Determine the (X, Y) coordinate at the center of the cell enclosing the given text.  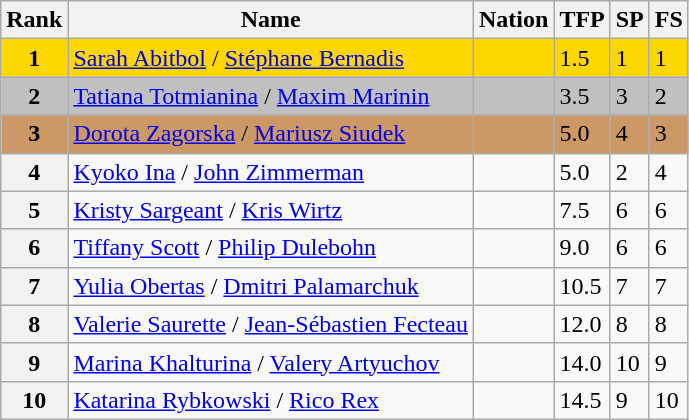
9.0 (582, 248)
Dorota Zagorska / Mariusz Siudek (271, 134)
5 (34, 210)
Kyoko Ina / John Zimmerman (271, 172)
Tatiana Totmianina / Maxim Marinin (271, 96)
3.5 (582, 96)
10.5 (582, 286)
Name (271, 20)
Yulia Obertas / Dmitri Palamarchuk (271, 286)
Marina Khalturina / Valery Artyuchov (271, 362)
Kristy Sargeant / Kris Wirtz (271, 210)
Nation (513, 20)
1.5 (582, 58)
7.5 (582, 210)
Rank (34, 20)
FS (668, 20)
Valerie Saurette / Jean-Sébastien Fecteau (271, 324)
14.0 (582, 362)
14.5 (582, 400)
Sarah Abitbol / Stéphane Bernadis (271, 58)
12.0 (582, 324)
Katarina Rybkowski / Rico Rex (271, 400)
TFP (582, 20)
Tiffany Scott / Philip Dulebohn (271, 248)
SP (630, 20)
